Return the [x, y] coordinate for the center point of the cell that contains the specified text.  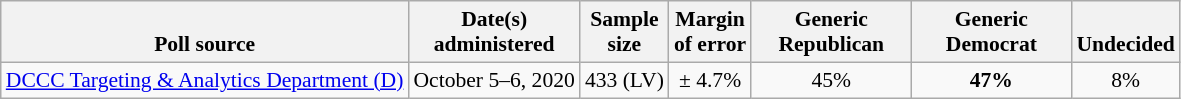
± 4.7% [710, 80]
47% [991, 80]
GenericRepublican [831, 32]
Date(s)administered [494, 32]
DCCC Targeting & Analytics Department (D) [205, 80]
45% [831, 80]
October 5–6, 2020 [494, 80]
8% [1125, 80]
Samplesize [624, 32]
Marginof error [710, 32]
GenericDemocrat [991, 32]
Poll source [205, 32]
433 (LV) [624, 80]
Undecided [1125, 32]
